From the cell containing the given text, extract its center point as [x, y] coordinate. 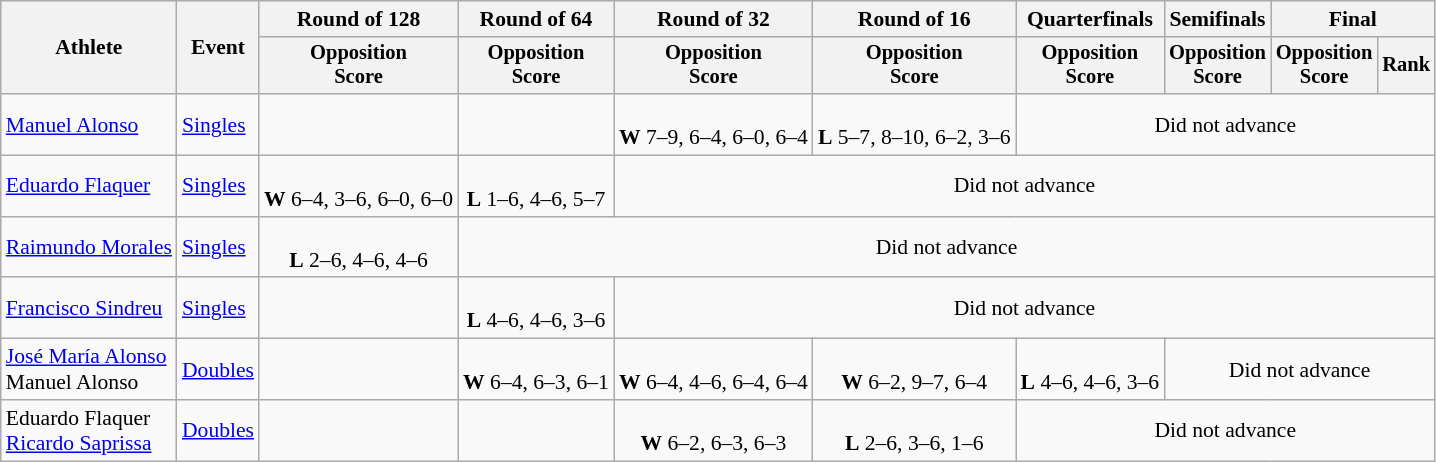
Quarterfinals [1090, 19]
Eduardo Flaquer [89, 186]
Rank [1406, 66]
José María Alonso Manuel Alonso [89, 370]
L 2–6, 3–6, 1–6 [914, 430]
W 7–9, 6–4, 6–0, 6–4 [714, 124]
Manuel Alonso [89, 124]
Round of 128 [358, 19]
W 6–4, 6–3, 6–1 [536, 370]
L 1–6, 4–6, 5–7 [536, 186]
Round of 64 [536, 19]
Event [218, 48]
Final [1353, 19]
Eduardo Flaquer Ricardo Saprissa [89, 430]
Francisco Sindreu [89, 308]
Round of 32 [714, 19]
Athlete [89, 48]
Raimundo Morales [89, 248]
W 6–2, 6–3, 6–3 [714, 430]
Round of 16 [914, 19]
W 6–4, 3–6, 6–0, 6–0 [358, 186]
Semifinals [1218, 19]
W 6–2, 9–7, 6–4 [914, 370]
W 6–4, 4–6, 6–4, 6–4 [714, 370]
L 2–6, 4–6, 4–6 [358, 248]
L 5–7, 8–10, 6–2, 3–6 [914, 124]
